For the text-containing cell, return its midpoint in [x, y] coordinate format. 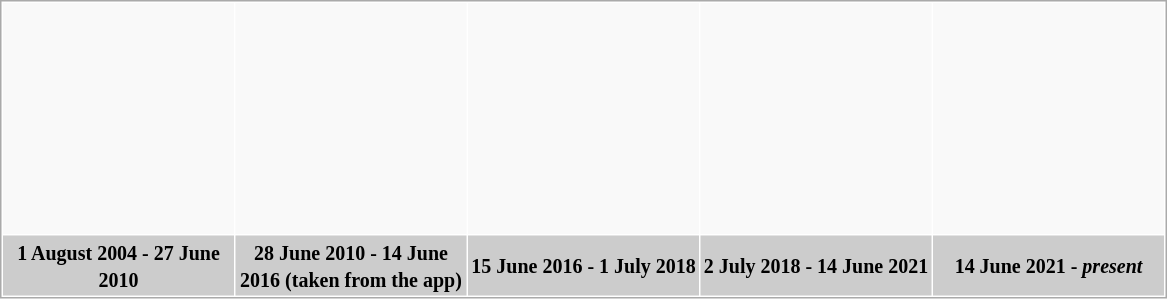
1 August 2004 - 27 June 2010 [118, 266]
2 July 2018 - 14 June 2021 [816, 266]
15 June 2016 - 1 July 2018 [584, 266]
14 June 2021 - present [1048, 266]
28 June 2010 - 14 June 2016 (taken from the app) [352, 266]
